Identify which cell holds the provided text, then report its [X, Y] central coordinate. 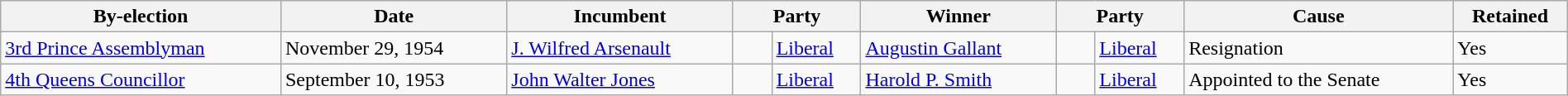
4th Queens Councillor [141, 79]
September 10, 1953 [394, 79]
Cause [1318, 17]
Date [394, 17]
John Walter Jones [620, 79]
Appointed to the Senate [1318, 79]
November 29, 1954 [394, 48]
Incumbent [620, 17]
Retained [1510, 17]
Augustin Gallant [958, 48]
3rd Prince Assemblyman [141, 48]
J. Wilfred Arsenault [620, 48]
By-election [141, 17]
Harold P. Smith [958, 79]
Resignation [1318, 48]
Winner [958, 17]
